From the cell containing the given text, extract its center point as [x, y] coordinate. 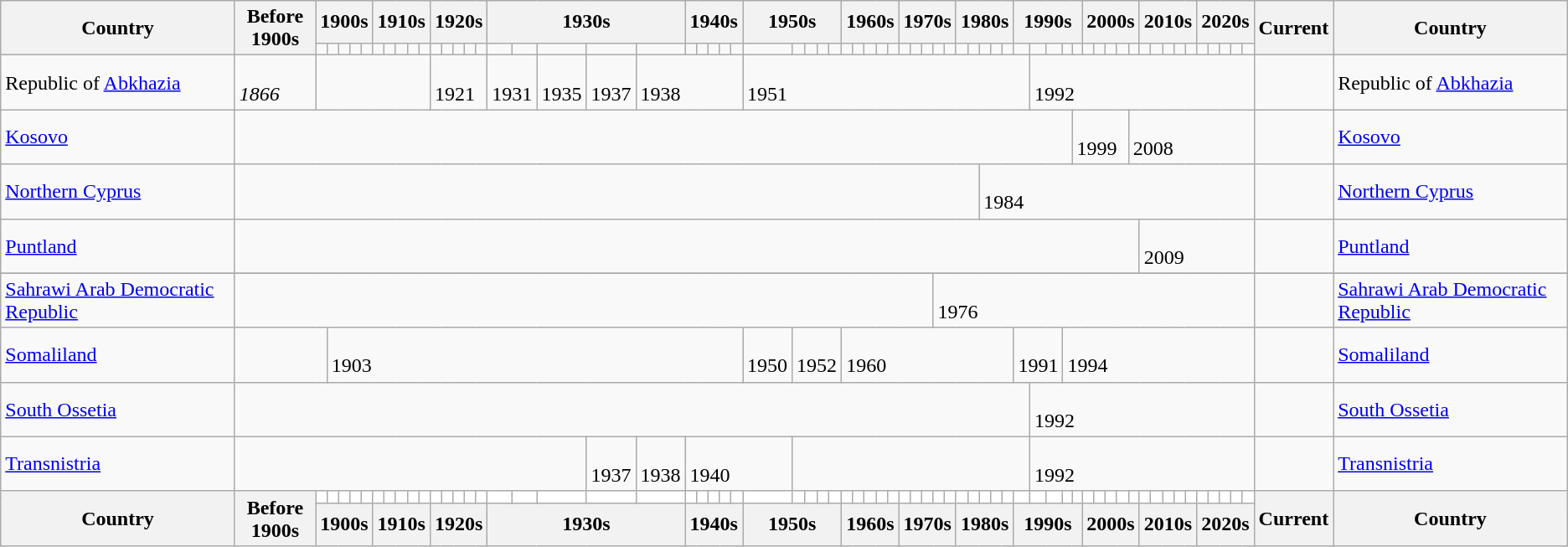
1921 [458, 82]
1935 [561, 82]
1903 [534, 355]
1950 [767, 355]
1984 [1117, 191]
1999 [1101, 137]
1931 [513, 82]
1866 [275, 82]
2008 [1191, 137]
1952 [818, 355]
1940 [714, 464]
1976 [1094, 300]
1991 [1039, 355]
1994 [1158, 355]
1951 [886, 82]
1960 [928, 355]
2009 [1196, 246]
